Locate the cell with the specified text and output its [x, y] center coordinate. 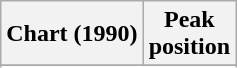
Chart (1990) [72, 34]
Peakposition [189, 34]
